Determine the (x, y) coordinate at the center of the cell enclosing the given text.  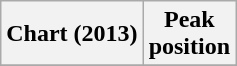
Chart (2013) (72, 34)
Peakposition (189, 34)
